Search for the cell housing the specified text and yield its (X, Y) center coordinate. 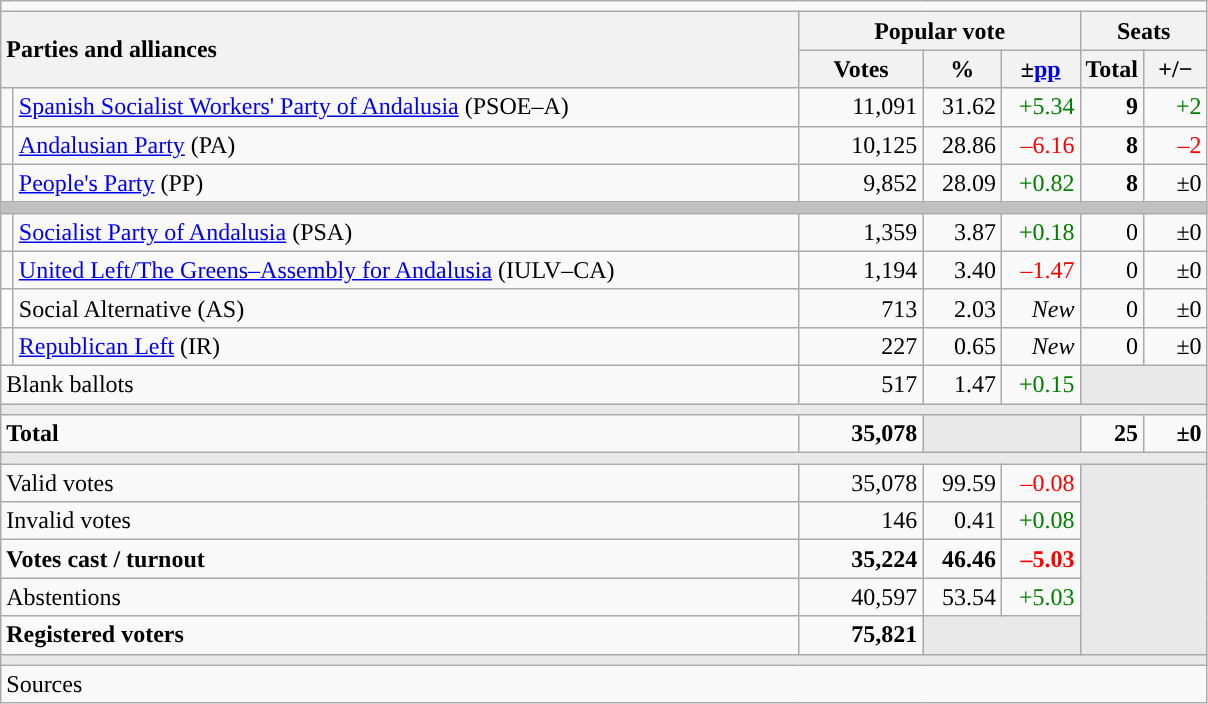
Abstentions (400, 597)
Blank ballots (400, 384)
227 (861, 346)
11,091 (861, 107)
United Left/The Greens–Assembly for Andalusia (IULV–CA) (406, 270)
Popular vote (940, 31)
+/− (1176, 69)
Votes (861, 69)
517 (861, 384)
% (962, 69)
–0.08 (1040, 483)
31.62 (962, 107)
±pp (1040, 69)
3.40 (962, 270)
Parties and alliances (400, 50)
Invalid votes (400, 521)
Spanish Socialist Workers' Party of Andalusia (PSOE–A) (406, 107)
–5.03 (1040, 559)
Republican Left (IR) (406, 346)
713 (861, 308)
–2 (1176, 145)
Social Alternative (AS) (406, 308)
+0.82 (1040, 183)
40,597 (861, 597)
1,359 (861, 232)
+5.34 (1040, 107)
Seats (1144, 31)
0.65 (962, 346)
1,194 (861, 270)
–6.16 (1040, 145)
146 (861, 521)
Valid votes (400, 483)
+2 (1176, 107)
10,125 (861, 145)
Registered voters (400, 635)
9 (1112, 107)
Andalusian Party (PA) (406, 145)
28.09 (962, 183)
99.59 (962, 483)
46.46 (962, 559)
28.86 (962, 145)
75,821 (861, 635)
2.03 (962, 308)
+5.03 (1040, 597)
Socialist Party of Andalusia (PSA) (406, 232)
0.41 (962, 521)
35,224 (861, 559)
3.87 (962, 232)
–1.47 (1040, 270)
+0.18 (1040, 232)
1.47 (962, 384)
+0.08 (1040, 521)
9,852 (861, 183)
Votes cast / turnout (400, 559)
25 (1112, 434)
Sources (604, 684)
53.54 (962, 597)
People's Party (PP) (406, 183)
+0.15 (1040, 384)
